Identify which cell holds the provided text, then report its [X, Y] central coordinate. 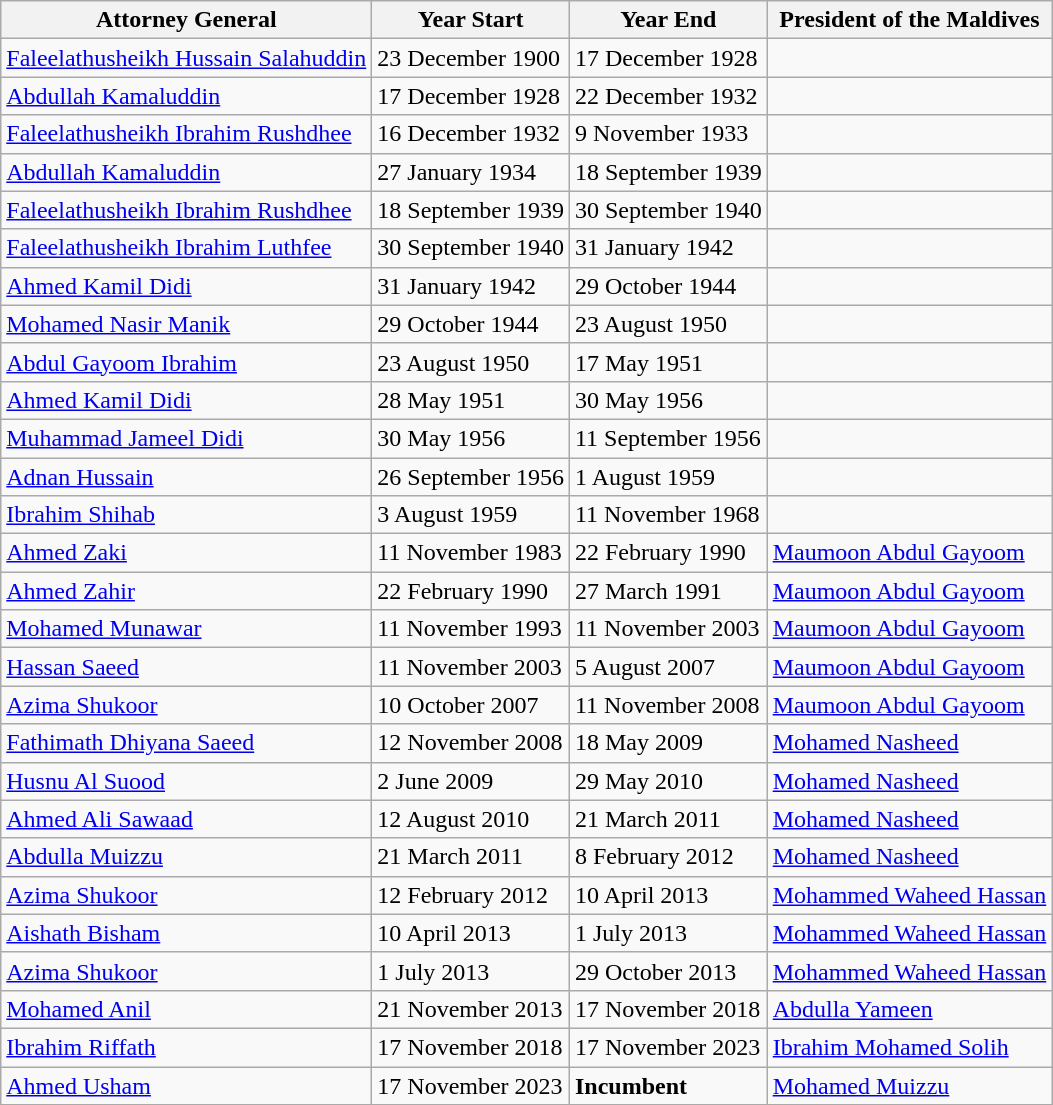
Ahmed Ali Sawaad [186, 819]
18 May 2009 [668, 743]
Ahmed Usham [186, 1085]
Abdulla Yameen [910, 1009]
Mohamed Nasir Manik [186, 324]
Ibrahim Mohamed Solih [910, 1047]
11 November 1968 [668, 515]
12 August 2010 [471, 819]
26 September 1956 [471, 477]
Hassan Saeed [186, 667]
11 November 2008 [668, 705]
11 September 1956 [668, 438]
2 June 2009 [471, 781]
Attorney General [186, 20]
12 November 2008 [471, 743]
Adnan Hussain [186, 477]
11 November 1983 [471, 553]
28 May 1951 [471, 400]
27 January 1934 [471, 172]
Ahmed Zaki [186, 553]
Husnu Al Suood [186, 781]
Faleelathusheikh Ibrahim Luthfee [186, 248]
Year End [668, 20]
Faleelathusheikh Hussain Salahuddin [186, 58]
Ibrahim Shihab [186, 515]
President of the Maldives [910, 20]
8 February 2012 [668, 857]
Abdul Gayoom Ibrahim [186, 362]
23 December 1900 [471, 58]
16 December 1932 [471, 134]
3 August 1959 [471, 515]
29 October 2013 [668, 971]
Muhammad Jameel Didi [186, 438]
9 November 1933 [668, 134]
Year Start [471, 20]
Mohamed Anil [186, 1009]
Ibrahim Riffath [186, 1047]
1 August 1959 [668, 477]
17 May 1951 [668, 362]
21 November 2013 [471, 1009]
11 November 1993 [471, 629]
27 March 1991 [668, 591]
Fathimath Dhiyana Saeed [186, 743]
Mohamed Muizzu [910, 1085]
Ahmed Zahir [186, 591]
5 August 2007 [668, 667]
10 October 2007 [471, 705]
29 May 2010 [668, 781]
Incumbent [668, 1085]
Mohamed Munawar [186, 629]
Abdulla Muizzu [186, 857]
22 December 1932 [668, 96]
12 February 2012 [471, 895]
Aishath Bisham [186, 933]
